For the text-containing cell, return its midpoint in (x, y) coordinate format. 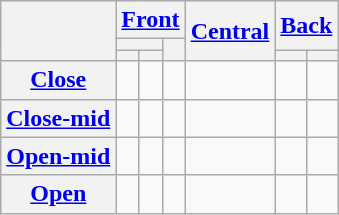
Front (150, 20)
Close (58, 80)
Back (306, 26)
Close-mid (58, 118)
Central (230, 31)
Open-mid (58, 156)
Open (58, 194)
